For the text-containing cell, return its midpoint in [x, y] coordinate format. 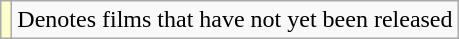
Denotes films that have not yet been released [235, 20]
